Capture the cell that displays the provided text and extract its (X, Y) central coordinate. 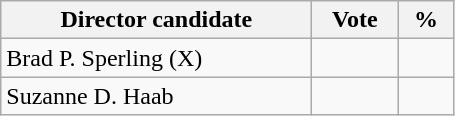
Director candidate (156, 20)
% (426, 20)
Brad P. Sperling (X) (156, 58)
Suzanne D. Haab (156, 96)
Vote (355, 20)
